For the text-containing cell, return its midpoint in [X, Y] coordinate format. 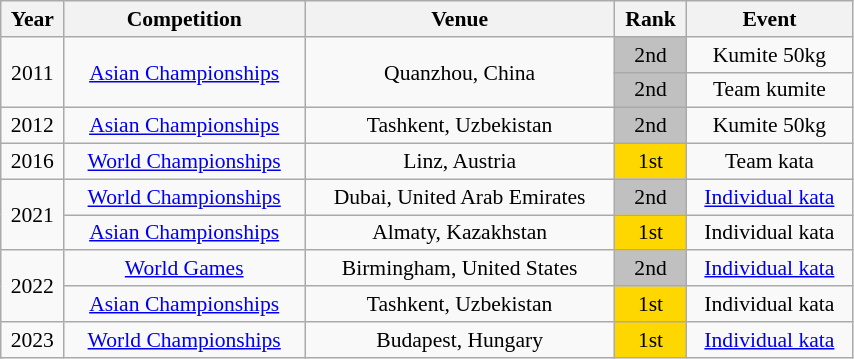
Budapest, Hungary [460, 340]
Venue [460, 19]
Competition [184, 19]
Year [32, 19]
Linz, Austria [460, 162]
Event [769, 19]
Dubai, United Arab Emirates [460, 197]
2012 [32, 126]
2023 [32, 340]
2022 [32, 286]
World Games [184, 269]
2021 [32, 214]
Team kumite [769, 90]
Team kata [769, 162]
2016 [32, 162]
Quanzhou, China [460, 72]
Birmingham, United States [460, 269]
Rank [651, 19]
2011 [32, 72]
Almaty, Kazakhstan [460, 233]
